Provide the [x, y] coordinate of the cell's center where the given text is located.  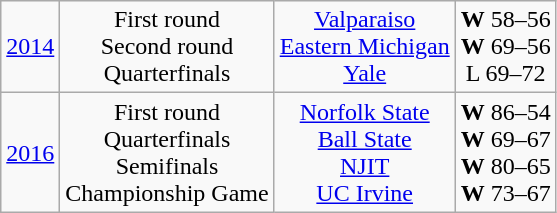
First roundSecond roundQuarterfinals [167, 47]
2014 [30, 47]
ValparaisoEastern MichiganYale [364, 47]
2016 [30, 152]
Norfolk StateBall StateNJITUC Irvine [364, 152]
W 86–54W 69–67W 80–65W 73–67 [506, 152]
First roundQuarterfinalsSemifinalsChampionship Game [167, 152]
W 58–56W 69–56L 69–72 [506, 47]
